Search for the cell housing the specified text and yield its (x, y) center coordinate. 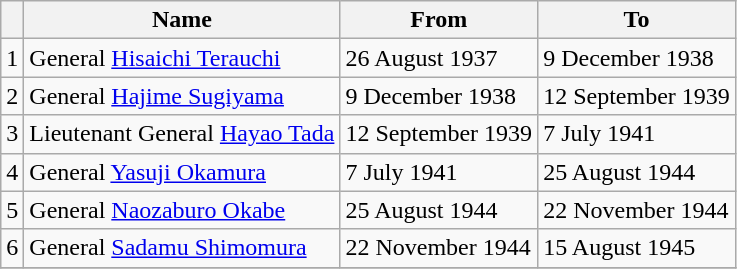
Name (182, 20)
General Naozaburo Okabe (182, 210)
General Yasuji Okamura (182, 172)
General Sadamu Shimomura (182, 248)
1 (12, 58)
To (637, 20)
General Hajime Sugiyama (182, 96)
General Hisaichi Terauchi (182, 58)
4 (12, 172)
26 August 1937 (439, 58)
2 (12, 96)
15 August 1945 (637, 248)
3 (12, 134)
6 (12, 248)
Lieutenant General Hayao Tada (182, 134)
From (439, 20)
5 (12, 210)
